Provide the [X, Y] coordinate of the cell's center where the given text is located.  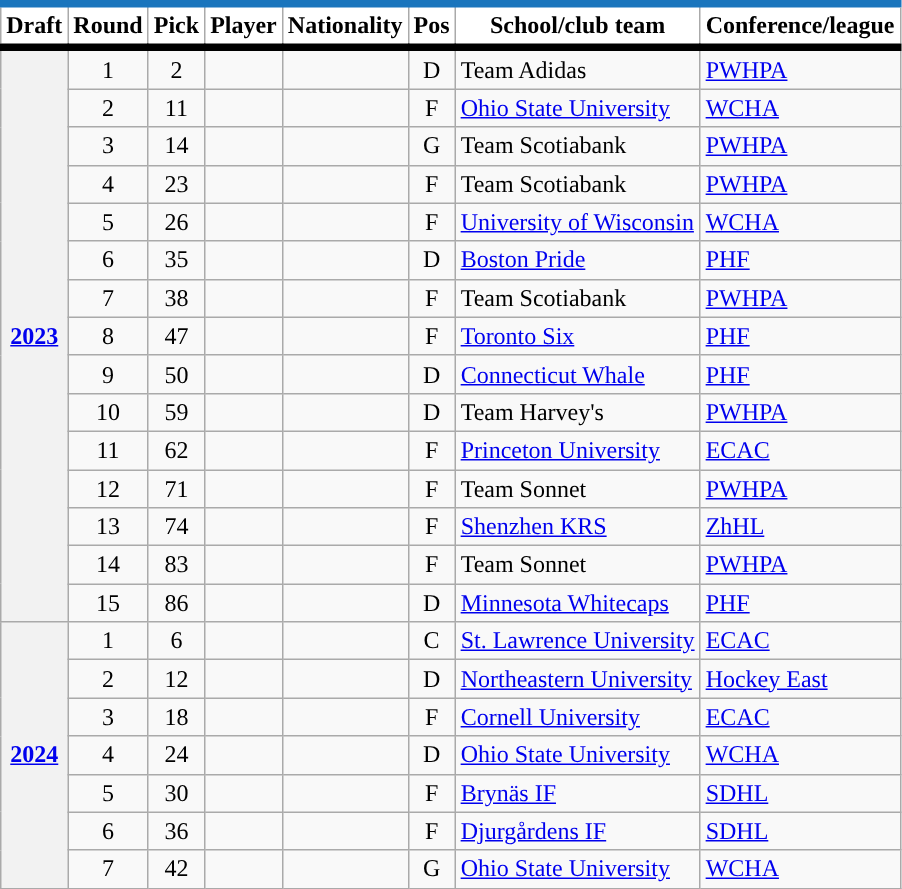
St. Lawrence University [578, 641]
23 [176, 184]
Cornell University [578, 717]
Pos [432, 26]
35 [176, 260]
Player [244, 26]
8 [108, 336]
83 [176, 565]
62 [176, 450]
Minnesota Whitecaps [578, 603]
Northeastern University [578, 679]
50 [176, 374]
9 [108, 374]
Brynäs IF [578, 793]
Hockey East [800, 679]
26 [176, 222]
36 [176, 831]
38 [176, 298]
86 [176, 603]
Round [108, 26]
30 [176, 793]
15 [108, 603]
10 [108, 412]
Pick [176, 26]
13 [108, 527]
Boston Pride [578, 260]
Team Adidas [578, 68]
18 [176, 717]
74 [176, 527]
ZhHL [800, 527]
59 [176, 412]
2024 [34, 755]
47 [176, 336]
University of Wisconsin [578, 222]
71 [176, 489]
Nationality [345, 26]
C [432, 641]
Team Harvey's [578, 412]
42 [176, 869]
School/club team [578, 26]
Shenzhen KRS [578, 527]
Toronto Six [578, 336]
Djurgårdens IF [578, 831]
2023 [34, 335]
Draft [34, 26]
Conference/league [800, 26]
Connecticut Whale [578, 374]
Princeton University [578, 450]
24 [176, 755]
